Identify which cell holds the provided text, then report its [x, y] central coordinate. 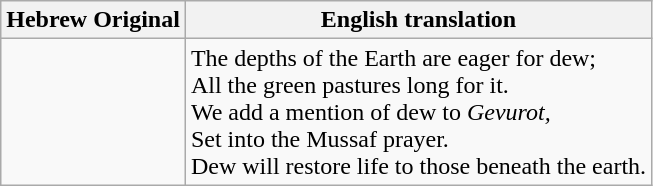
Hebrew Original [94, 20]
English translation [418, 20]
